From the cell containing the given text, extract its center point as [x, y] coordinate. 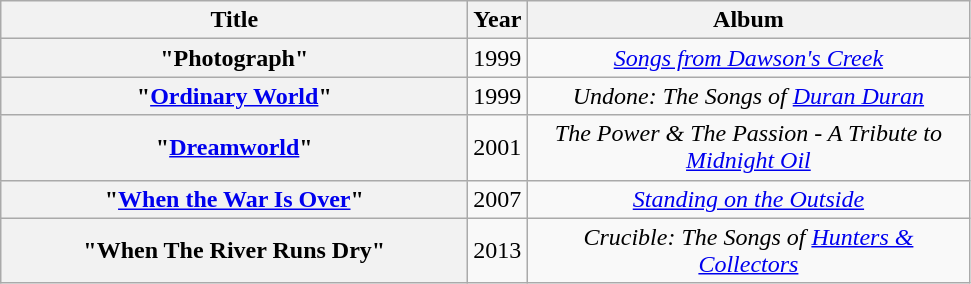
2013 [498, 250]
2007 [498, 199]
Crucible: The Songs of Hunters & Collectors [748, 250]
The Power & The Passion - A Tribute to Midnight Oil [748, 148]
Undone: The Songs of Duran Duran [748, 96]
"Dreamworld" [234, 148]
Title [234, 20]
Songs from Dawson's Creek [748, 58]
Standing on the Outside [748, 199]
"Photograph" [234, 58]
2001 [498, 148]
Year [498, 20]
"When The River Runs Dry" [234, 250]
Album [748, 20]
"Ordinary World" [234, 96]
"When the War Is Over" [234, 199]
